Provide the [X, Y] coordinate of the cell's center where the given text is located.  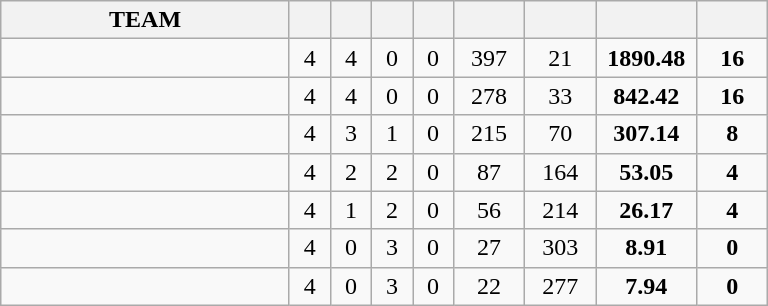
56 [490, 210]
27 [490, 248]
70 [560, 134]
87 [490, 172]
21 [560, 58]
307.14 [646, 134]
842.42 [646, 96]
26.17 [646, 210]
215 [490, 134]
8.91 [646, 248]
7.94 [646, 286]
8 [732, 134]
278 [490, 96]
53.05 [646, 172]
1890.48 [646, 58]
303 [560, 248]
397 [490, 58]
33 [560, 96]
22 [490, 286]
277 [560, 286]
214 [560, 210]
164 [560, 172]
TEAM [146, 20]
